For the text-containing cell, return its midpoint in (X, Y) coordinate format. 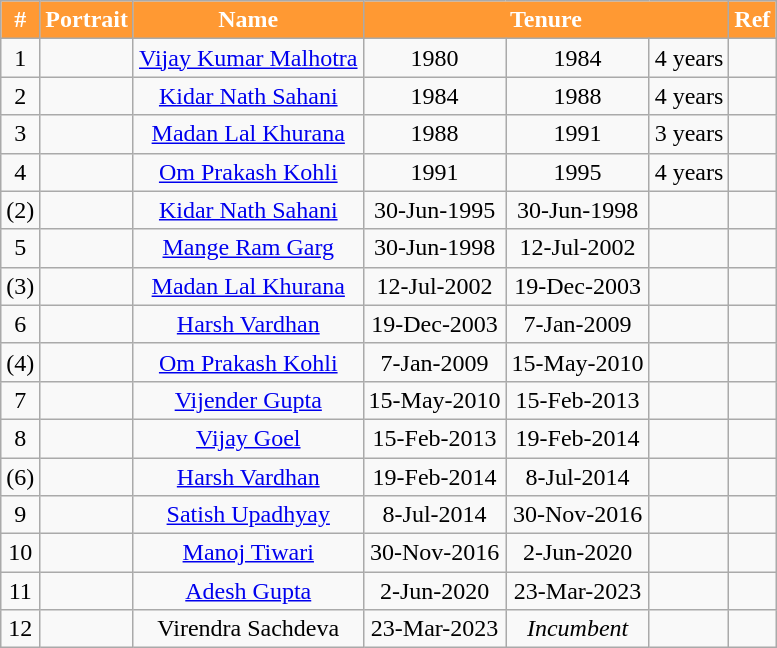
3 (20, 134)
1 (20, 58)
Satish Upadhyay (248, 515)
30-Jun-1995 (434, 210)
1995 (578, 172)
7 (20, 400)
Incumbent (578, 629)
(6) (20, 477)
10 (20, 553)
8 (20, 438)
(4) (20, 362)
Portrait (87, 20)
4 (20, 172)
Mange Ram Garg (248, 248)
2 (20, 96)
6 (20, 324)
1980 (434, 58)
5 (20, 248)
Vijay Goel (248, 438)
12 (20, 629)
(3) (20, 286)
Name (248, 20)
Virendra Sachdeva (248, 629)
3 years (689, 134)
Ref (752, 20)
Adesh Gupta (248, 591)
# (20, 20)
Manoj Tiwari (248, 553)
(2) (20, 210)
9 (20, 515)
Vijay Kumar Malhotra (248, 58)
11 (20, 591)
Tenure (546, 20)
Vijender Gupta (248, 400)
